Scan for the cell matching the given text and deliver its [X, Y] coordinate at center. 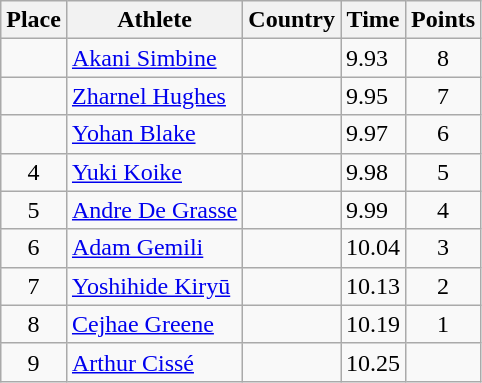
9.93 [374, 58]
9.97 [374, 134]
10.04 [374, 248]
Yuki Koike [154, 172]
10.19 [374, 324]
9.95 [374, 96]
Yoshihide Kiryū [154, 286]
9.99 [374, 210]
Arthur Cissé [154, 362]
9.98 [374, 172]
Athlete [154, 20]
Adam Gemili [154, 248]
Yohan Blake [154, 134]
2 [444, 286]
Zharnel Hughes [154, 96]
Place [34, 20]
3 [444, 248]
1 [444, 324]
Points [444, 20]
Akani Simbine [154, 58]
10.25 [374, 362]
9 [34, 362]
10.13 [374, 286]
Andre De Grasse [154, 210]
Cejhae Greene [154, 324]
Time [374, 20]
Country [292, 20]
